Return the [X, Y] coordinate for the center point of the cell that contains the specified text.  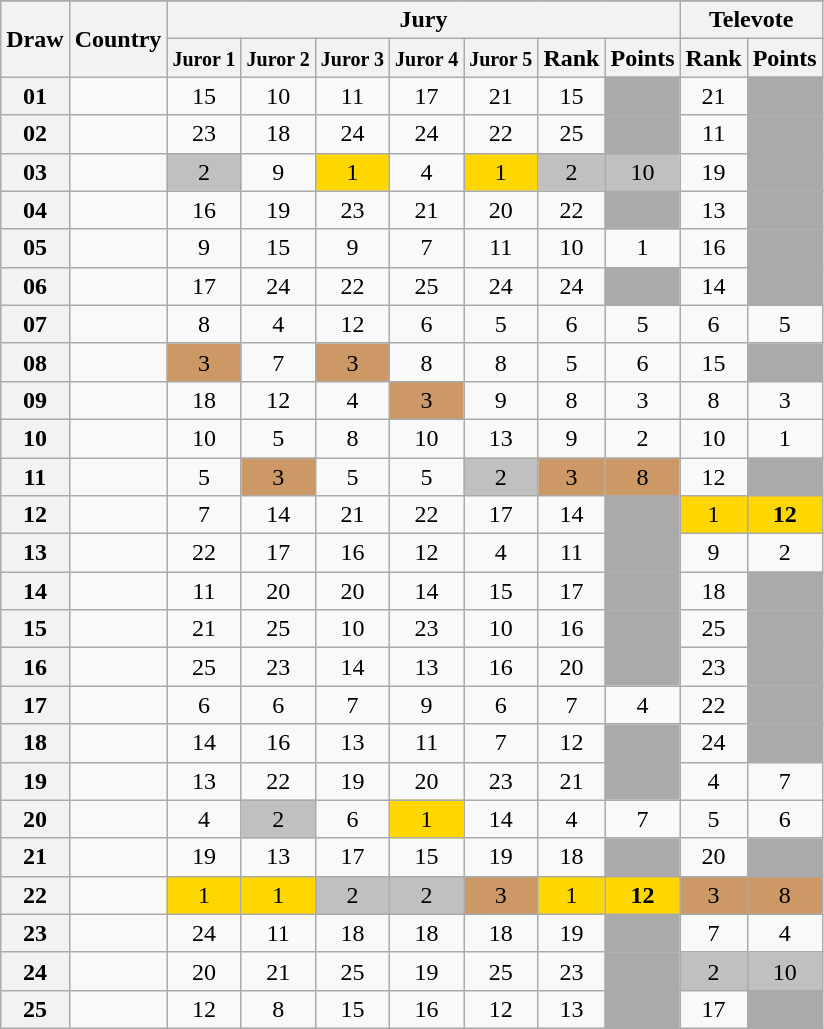
Juror 2 [278, 58]
06 [35, 286]
07 [35, 324]
04 [35, 210]
Juror 3 [352, 58]
01 [35, 96]
05 [35, 248]
Draw [35, 39]
09 [35, 400]
Juror 1 [204, 58]
Jury [424, 20]
Juror 4 [426, 58]
08 [35, 362]
Juror 5 [501, 58]
Televote [751, 20]
Country [118, 39]
02 [35, 134]
03 [35, 172]
